Provide the (x, y) coordinate of the cell's center where the given text is located.  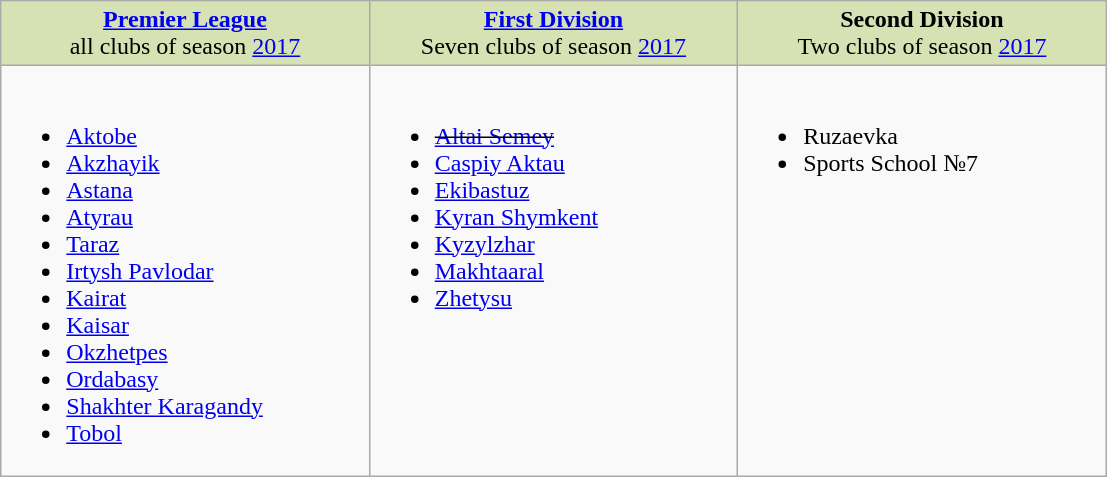
AktobeAkzhayikAstanaAtyrauTarazIrtysh PavlodarKairatKaisarOkzhetpesOrdabasyShakhter KaragandyTobol (185, 271)
First DivisionSeven clubs of season 2017 (553, 34)
Second DivisionTwo clubs of season 2017 (922, 34)
Premier Leagueall clubs of season 2017 (185, 34)
Altai SemeyCaspiy AktauEkibastuzKyran ShymkentKyzylzharMakhtaaralZhetysu (553, 271)
RuzaevkaSports School №7 (922, 271)
